Search for the cell housing the specified text and yield its [x, y] center coordinate. 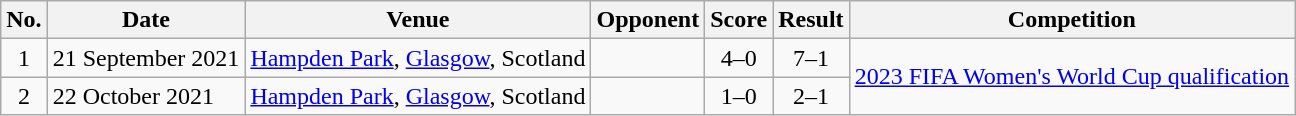
1 [24, 58]
Venue [418, 20]
4–0 [739, 58]
Result [811, 20]
2–1 [811, 96]
21 September 2021 [146, 58]
Date [146, 20]
22 October 2021 [146, 96]
No. [24, 20]
Score [739, 20]
Competition [1072, 20]
2023 FIFA Women's World Cup qualification [1072, 77]
2 [24, 96]
Opponent [648, 20]
7–1 [811, 58]
1–0 [739, 96]
